For the text-containing cell, return its midpoint in [X, Y] coordinate format. 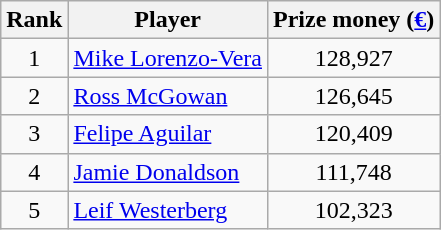
Prize money (€) [353, 20]
1 [34, 58]
Player [168, 20]
Felipe Aguilar [168, 134]
128,927 [353, 58]
Leif Westerberg [168, 210]
5 [34, 210]
Rank [34, 20]
4 [34, 172]
120,409 [353, 134]
Ross McGowan [168, 96]
Mike Lorenzo-Vera [168, 58]
3 [34, 134]
126,645 [353, 96]
Jamie Donaldson [168, 172]
102,323 [353, 210]
2 [34, 96]
111,748 [353, 172]
